Find where the given text appears and provide that cell's center as (x, y) coordinate. 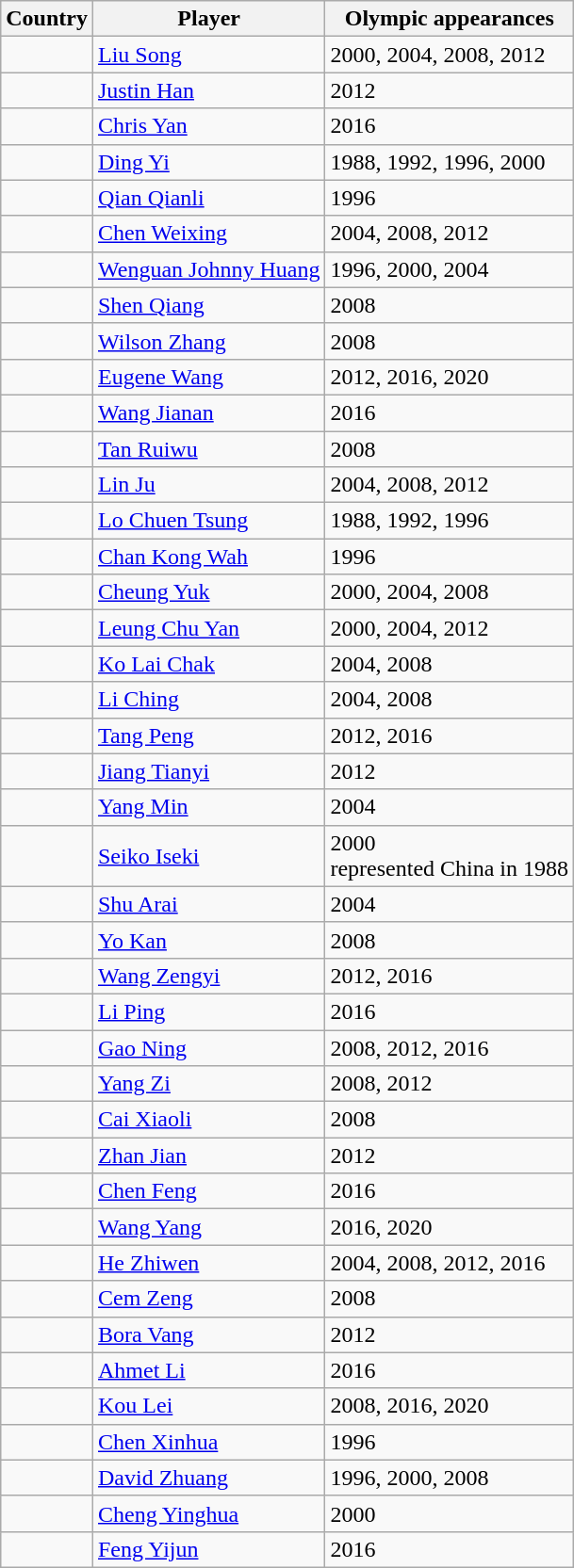
Li Ping (208, 1011)
Jiang Tianyi (208, 771)
1996, 2000, 2008 (450, 1478)
Chan Kong Wah (208, 557)
2012, 2016, 2020 (450, 377)
Seiko Iseki (208, 855)
Wilson Zhang (208, 341)
Olympic appearances (450, 19)
Cai Xiaoli (208, 1120)
Qian Qianli (208, 198)
Country (47, 19)
Cheng Yinghua (208, 1513)
Chen Feng (208, 1191)
2000represented China in 1988 (450, 855)
Wang Jianan (208, 412)
David Zhuang (208, 1478)
Tang Peng (208, 736)
2000, 2004, 2008 (450, 592)
2008, 2012, 2016 (450, 1048)
1988, 1992, 1996, 2000 (450, 162)
1988, 1992, 1996 (450, 521)
Bora Vang (208, 1334)
Chen Weixing (208, 234)
He Zhiwen (208, 1263)
Tan Ruiwu (208, 449)
2000, 2004, 2008, 2012 (450, 55)
Ding Yi (208, 162)
Shu Arai (208, 904)
2000 (450, 1513)
Chris Yan (208, 126)
Li Ching (208, 700)
Eugene Wang (208, 377)
2008, 2016, 2020 (450, 1406)
Yang Min (208, 807)
Liu Song (208, 55)
Cem Zeng (208, 1299)
Feng Yijun (208, 1549)
Cheung Yuk (208, 592)
Wang Zengyi (208, 976)
Yo Kan (208, 940)
Ahmet Li (208, 1370)
Leung Chu Yan (208, 628)
1996, 2000, 2004 (450, 269)
Justin Han (208, 90)
Wenguan Johnny Huang (208, 269)
Shen Qiang (208, 305)
Kou Lei (208, 1406)
2016, 2020 (450, 1227)
Wang Yang (208, 1227)
Lo Chuen Tsung (208, 521)
2000, 2004, 2012 (450, 628)
Lin Ju (208, 485)
Chen Xinhua (208, 1442)
2004, 2008, 2012, 2016 (450, 1263)
Gao Ning (208, 1048)
2008, 2012 (450, 1084)
Yang Zi (208, 1084)
Player (208, 19)
Ko Lai Chak (208, 664)
Zhan Jian (208, 1156)
